Locate the cell with the specified text and output its (x, y) center coordinate. 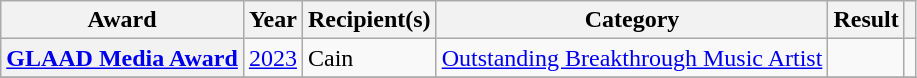
Result (866, 20)
Recipient(s) (369, 20)
2023 (272, 58)
GLAAD Media Award (122, 58)
Cain (369, 58)
Category (632, 20)
Award (122, 20)
Outstanding Breakthrough Music Artist (632, 58)
Year (272, 20)
